Find where the given text appears and provide that cell's center as (x, y) coordinate. 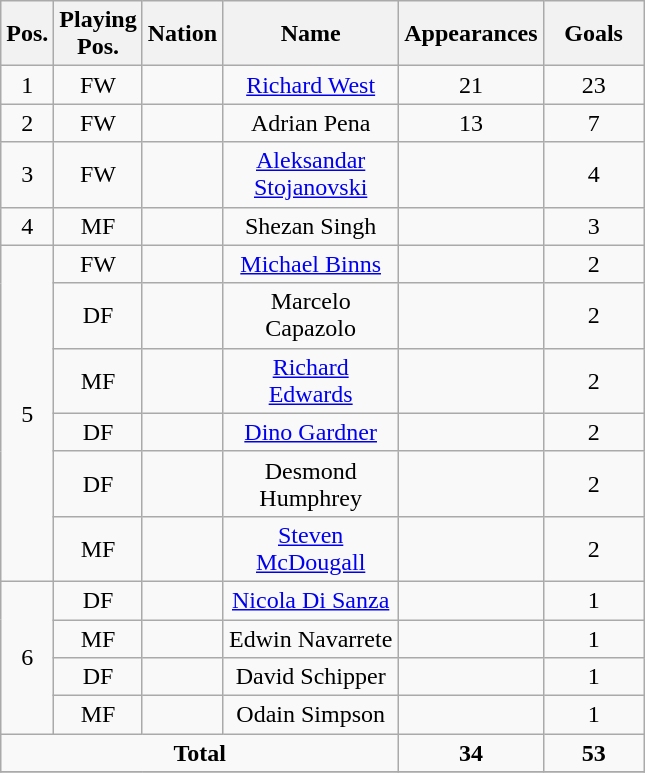
Odain Simpson (311, 715)
7 (594, 123)
Appearances (471, 34)
Playing Pos. (98, 34)
Total (200, 753)
David Schipper (311, 677)
Richard West (311, 85)
Name (311, 34)
Adrian Pena (311, 123)
Dino Gardner (311, 432)
Michael Binns (311, 264)
Desmond Humphrey (311, 484)
13 (471, 123)
Richard Edwards (311, 380)
Pos. (28, 34)
34 (471, 753)
23 (594, 85)
Aleksandar Stojanovski (311, 174)
6 (28, 657)
Marcelo Capazolo (311, 316)
Shezan Singh (311, 226)
Steven McDougall (311, 548)
53 (594, 753)
Goals (594, 34)
5 (28, 413)
21 (471, 85)
Nation (182, 34)
Nicola Di Sanza (311, 600)
Edwin Navarrete (311, 639)
